Capture the cell that displays the provided text and extract its [X, Y] central coordinate. 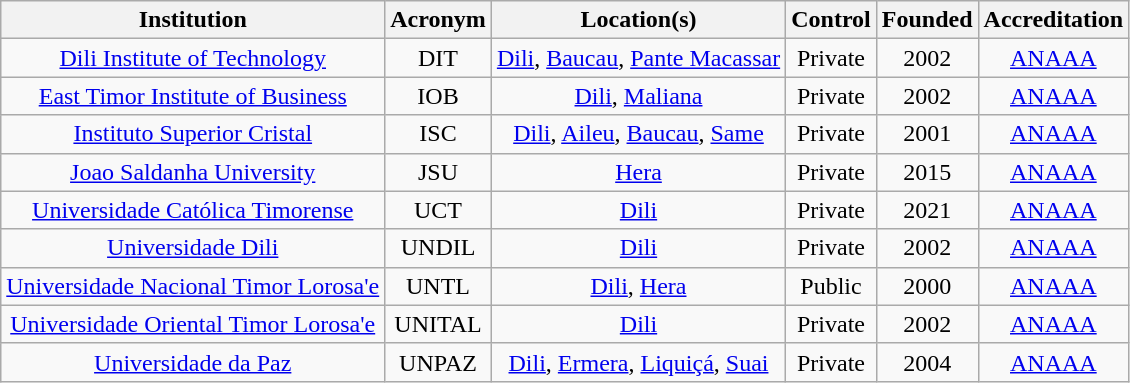
Joao Saldanha University [193, 172]
Universidade Católica Timorense [193, 210]
Dili, Maliana [638, 96]
Hera [638, 172]
2004 [927, 362]
2000 [927, 286]
Founded [927, 20]
Dili, Ermera, Liquiçá, Suai [638, 362]
Institution [193, 20]
Instituto Superior Cristal [193, 134]
Universidade Dili [193, 248]
Universidade Oriental Timor Lorosa'e [193, 324]
2015 [927, 172]
East Timor Institute of Business [193, 96]
UCT [438, 210]
2021 [927, 210]
Location(s) [638, 20]
Control [832, 20]
Dili Institute of Technology [193, 58]
Accreditation [1054, 20]
Dili, Aileu, Baucau, Same [638, 134]
Dili, Hera [638, 286]
UNTL [438, 286]
IOB [438, 96]
Universidade da Paz [193, 362]
Dili, Baucau, Pante Macassar [638, 58]
UNDIL [438, 248]
2001 [927, 134]
UNITAL [438, 324]
JSU [438, 172]
DIT [438, 58]
Public [832, 286]
Universidade Nacional Timor Lorosa'e [193, 286]
Acronym [438, 20]
UNPAZ [438, 362]
ISC [438, 134]
